Output the [x, y] coordinate of the center of the cell containing the given text.  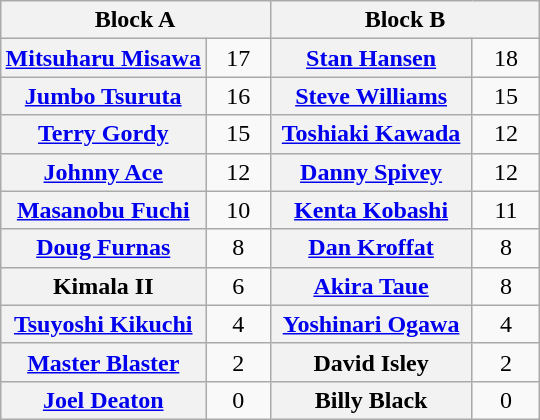
Doug Furnas [103, 248]
David Isley [371, 362]
Kenta Kobashi [371, 210]
Dan Kroffat [371, 248]
Tsuyoshi Kikuchi [103, 324]
Joel Deaton [103, 400]
Danny Spivey [371, 172]
11 [506, 210]
Billy Black [371, 400]
Yoshinari Ogawa [371, 324]
Master Blaster [103, 362]
Steve Williams [371, 96]
Jumbo Tsuruta [103, 96]
Block A [135, 20]
Stan Hansen [371, 58]
Johnny Ace [103, 172]
Masanobu Fuchi [103, 210]
17 [238, 58]
Toshiaki Kawada [371, 134]
Akira Taue [371, 286]
16 [238, 96]
Terry Gordy [103, 134]
18 [506, 58]
6 [238, 286]
Block B [405, 20]
10 [238, 210]
Kimala II [103, 286]
Mitsuharu Misawa [103, 58]
